Identify which cell holds the provided text, then report its (x, y) central coordinate. 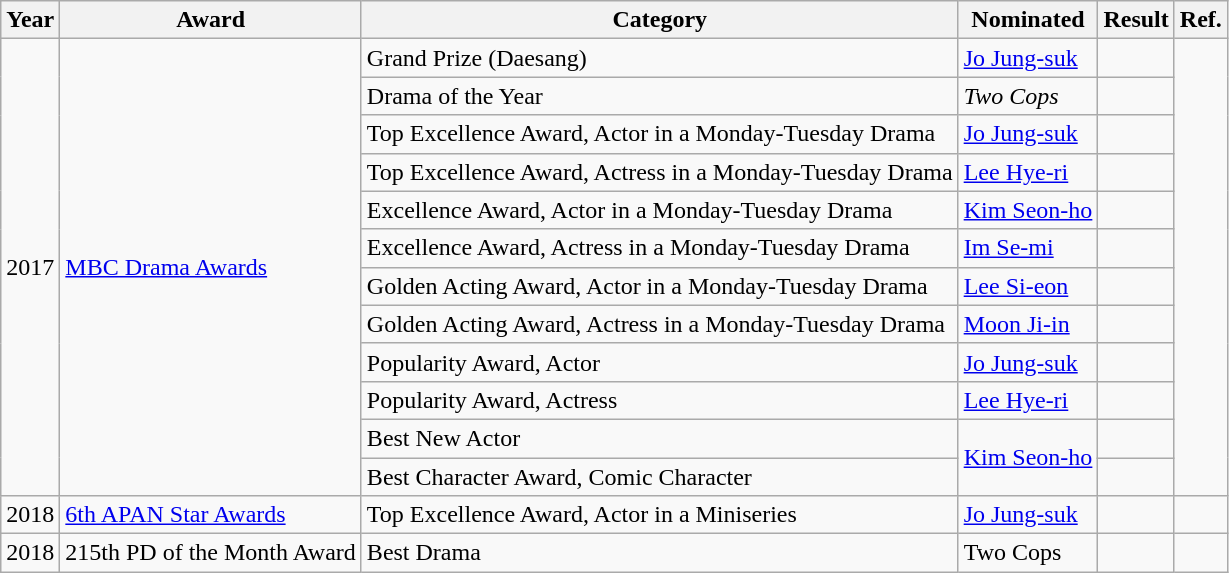
Best Drama (660, 553)
6th APAN Star Awards (211, 515)
Golden Acting Award, Actress in a Monday-Tuesday Drama (660, 324)
2017 (30, 268)
Top Excellence Award, Actor in a Monday-Tuesday Drama (660, 134)
Best New Actor (660, 438)
Popularity Award, Actress (660, 400)
Category (660, 20)
MBC Drama Awards (211, 268)
Award (211, 20)
Moon Ji-in (1028, 324)
215th PD of the Month Award (211, 553)
Excellence Award, Actor in a Monday-Tuesday Drama (660, 210)
Result (1136, 20)
Grand Prize (Daesang) (660, 58)
Top Excellence Award, Actress in a Monday-Tuesday Drama (660, 172)
Excellence Award, Actress in a Monday-Tuesday Drama (660, 248)
Top Excellence Award, Actor in a Miniseries (660, 515)
Im Se-mi (1028, 248)
Ref. (1200, 20)
Year (30, 20)
Drama of the Year (660, 96)
Golden Acting Award, Actor in a Monday-Tuesday Drama (660, 286)
Lee Si-eon (1028, 286)
Best Character Award, Comic Character (660, 477)
Popularity Award, Actor (660, 362)
Nominated (1028, 20)
